Detect which cell encompasses the target text, then output its [X, Y] center coordinate. 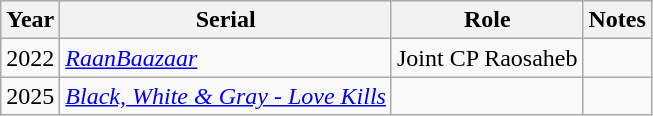
Notes [617, 20]
Joint CP Raosaheb [487, 58]
Black, White & Gray - Love Kills [226, 96]
2022 [30, 58]
2025 [30, 96]
Role [487, 20]
Year [30, 20]
Serial [226, 20]
RaanBaazaar [226, 58]
